Locate the cell with the specified text and output its [X, Y] center coordinate. 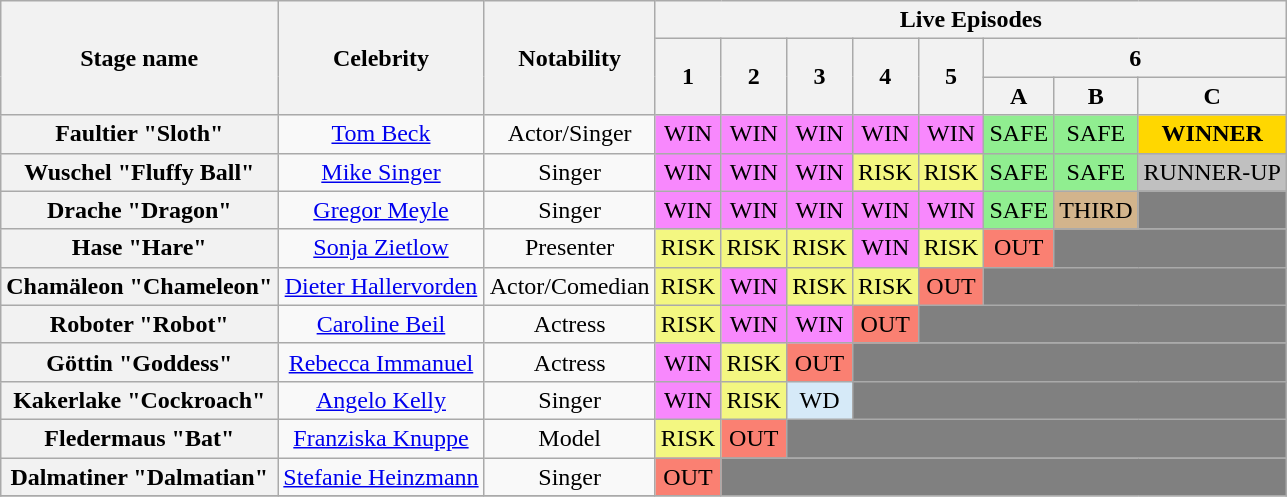
A [1019, 96]
Actor/Comedian [570, 286]
Sonja Zietlow [381, 248]
Dieter Hallervorden [381, 286]
Roboter "Robot" [140, 324]
Faultier "Sloth" [140, 134]
B [1096, 96]
Wuschel "Fluffy Ball" [140, 172]
RUNNER-UP [1212, 172]
Stage name [140, 58]
6 [1136, 58]
WD [820, 400]
Drache "Dragon" [140, 210]
2 [754, 77]
Stefanie Heinzmann [381, 477]
Presenter [570, 248]
Franziska Knuppe [381, 438]
Tom Beck [381, 134]
Mike Singer [381, 172]
THIRD [1096, 210]
Caroline Beil [381, 324]
Hase "Hare" [140, 248]
Göttin "Goddess" [140, 362]
WINNER [1212, 134]
Fledermaus "Bat" [140, 438]
3 [820, 77]
Dalmatiner "Dalmatian" [140, 477]
Live Episodes [970, 20]
Rebecca Immanuel [381, 362]
Kakerlake "Cockroach" [140, 400]
Model [570, 438]
4 [885, 77]
Gregor Meyle [381, 210]
Chamäleon "Chameleon" [140, 286]
1 [688, 77]
Celebrity [381, 58]
C [1212, 96]
5 [951, 77]
Notability [570, 58]
Actor/Singer [570, 134]
Angelo Kelly [381, 400]
